Return the (X, Y) coordinate for the center point of the cell that contains the specified text.  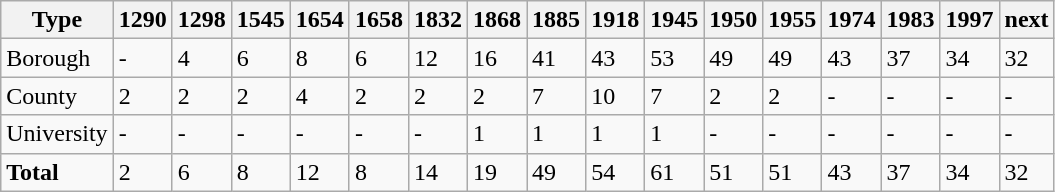
County (57, 96)
1545 (260, 20)
University (57, 134)
19 (498, 172)
1658 (378, 20)
10 (616, 96)
1832 (438, 20)
1885 (556, 20)
Total (57, 172)
16 (498, 58)
1868 (498, 20)
1290 (142, 20)
1955 (792, 20)
1654 (320, 20)
1974 (852, 20)
14 (438, 172)
Type (57, 20)
41 (556, 58)
54 (616, 172)
next (1026, 20)
1298 (202, 20)
1950 (734, 20)
1918 (616, 20)
53 (674, 58)
61 (674, 172)
1983 (910, 20)
Borough (57, 58)
1997 (970, 20)
1945 (674, 20)
